Return [x, y] of the center of cell containing provided text 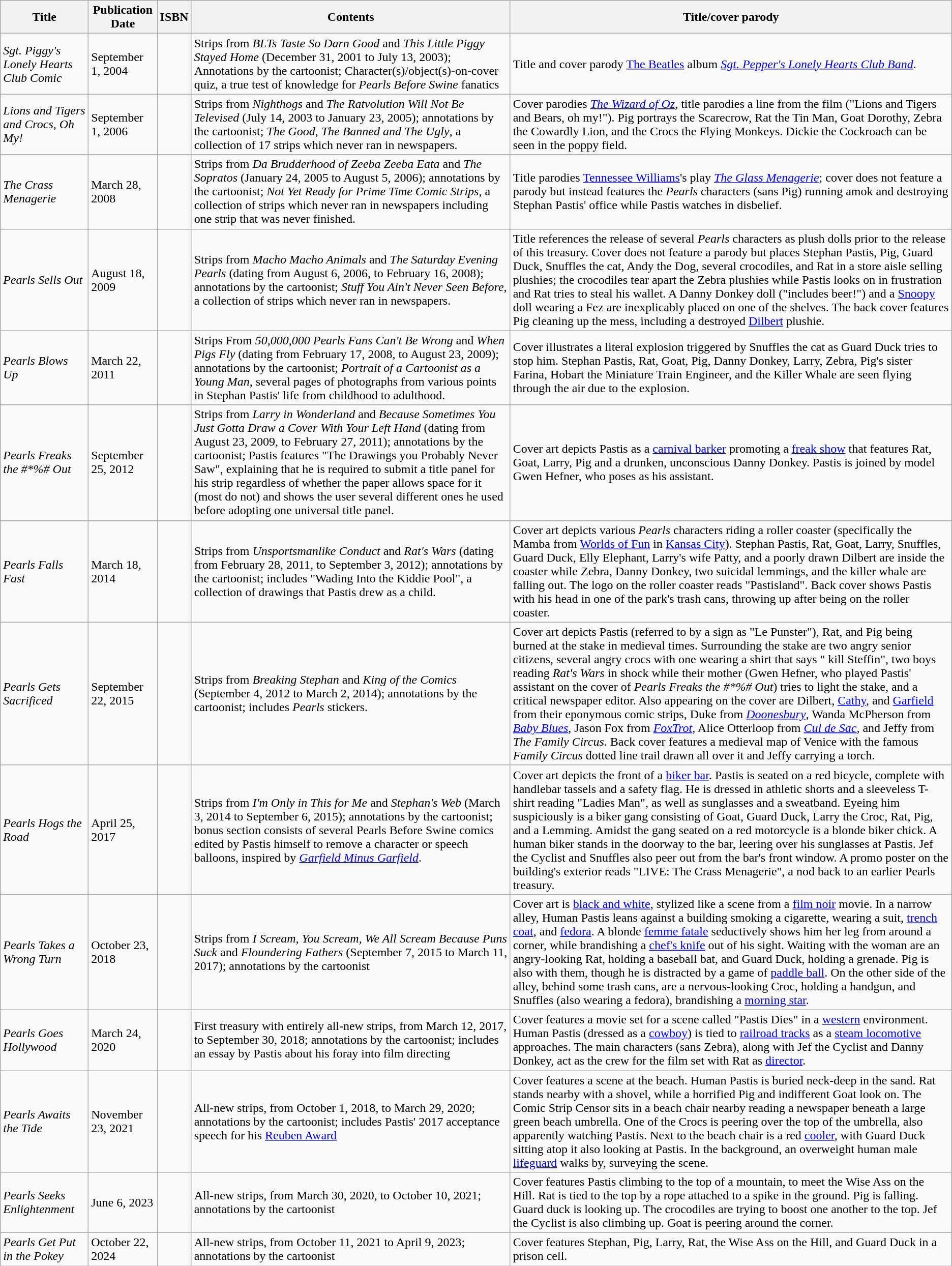
September 1, 2006 [123, 124]
ISBN [174, 17]
October 23, 2018 [123, 952]
Pearls Gets Sacrificed [45, 694]
Pearls Freaks the #*%# Out [45, 463]
Publication Date [123, 17]
Title/cover parody [731, 17]
June 6, 2023 [123, 1202]
Pearls Sells Out [45, 280]
August 18, 2009 [123, 280]
Pearls Hogs the Road [45, 830]
Pearls Falls Fast [45, 571]
Pearls Blows Up [45, 368]
September 1, 2004 [123, 64]
Title [45, 17]
Pearls Get Put in the Pokey [45, 1249]
March 28, 2008 [123, 192]
Pearls Goes Hollywood [45, 1040]
Pearls Takes a Wrong Turn [45, 952]
March 22, 2011 [123, 368]
September 25, 2012 [123, 463]
Cover features Stephan, Pig, Larry, Rat, the Wise Ass on the Hill, and Guard Duck in a prison cell. [731, 1249]
March 24, 2020 [123, 1040]
Lions and Tigers and Crocs, Oh My! [45, 124]
April 25, 2017 [123, 830]
September 22, 2015 [123, 694]
November 23, 2021 [123, 1121]
Pearls Seeks Enlightenment [45, 1202]
Sgt. Piggy's Lonely Hearts Club Comic [45, 64]
October 22, 2024 [123, 1249]
Strips from Breaking Stephan and King of the Comics (September 4, 2012 to March 2, 2014); annotations by the cartoonist; includes Pearls stickers. [351, 694]
The Crass Menagerie [45, 192]
Contents [351, 17]
All-new strips, from March 30, 2020, to October 10, 2021; annotations by the cartoonist [351, 1202]
March 18, 2014 [123, 571]
Title and cover parody The Beatles album Sgt. Pepper's Lonely Hearts Club Band. [731, 64]
Pearls Awaits the Tide [45, 1121]
All-new strips, from October 1, 2018, to March 29, 2020; annotations by the cartoonist; includes Pastis' 2017 acceptance speech for his Reuben Award [351, 1121]
All-new strips, from October 11, 2021 to April 9, 2023; annotations by the cartoonist [351, 1249]
